Extract the [X, Y] coordinate from the center of the cell holding the provided text.  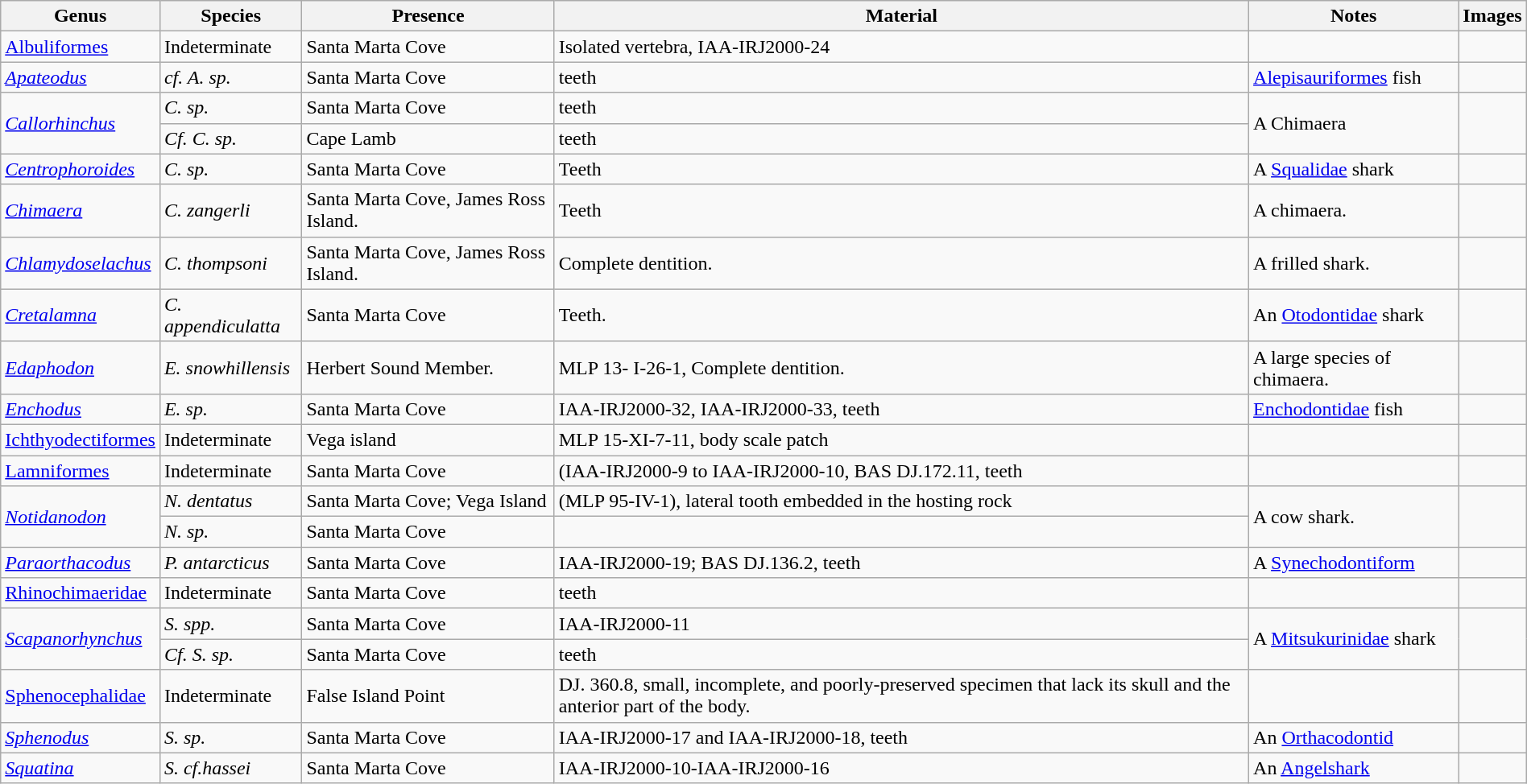
Enchodus [81, 409]
Centrophoroides [81, 169]
An Angelshark [1354, 768]
C. thompsoni [230, 262]
(IAA-IRJ2000-9 to IAA-IRJ2000-10, BAS DJ.172.11, teeth [901, 471]
A large species of chimaera. [1354, 367]
Cf. C. sp. [230, 138]
IAA-IRJ2000-19; BAS DJ.136.2, teeth [901, 563]
Notes [1354, 16]
Cretalamna [81, 316]
Images [1492, 16]
Squatina [81, 768]
S. spp. [230, 624]
(MLP 95-IV-1), lateral tooth embedded in the hosting rock [901, 501]
Apateodus [81, 77]
Teeth. [901, 316]
A Mitsukurinidae shark [1354, 639]
Notidanodon [81, 517]
Enchodontidae fish [1354, 409]
A Chimaera [1354, 123]
Presence [428, 16]
Isolated vertebra, IAA-IRJ2000-24 [901, 47]
A frilled shark. [1354, 262]
E. sp. [230, 409]
Sphenodus [81, 737]
Santa Marta Cove; Vega Island [428, 501]
A Squalidae shark [1354, 169]
P. antarcticus [230, 563]
Cape Lamb [428, 138]
Species [230, 16]
False Island Point [428, 695]
N. dentatus [230, 501]
Herbert Sound Member. [428, 367]
Chlamydoselachus [81, 262]
An Otodontidae shark [1354, 316]
Albuliformes [81, 47]
Chimaera [81, 211]
A Synechodontiform [1354, 563]
MLP 13- I-26-1, Complete dentition. [901, 367]
Lamniformes [81, 471]
Paraorthacodus [81, 563]
C. zangerli [230, 211]
S. sp. [230, 737]
IAA-IRJ2000-32, IAA-IRJ2000-33, teeth [901, 409]
Cf. S. sp. [230, 654]
Vega island [428, 439]
Callorhinchus [81, 123]
Edaphodon [81, 367]
Sphenocephalidae [81, 695]
Ichthyodectiformes [81, 439]
C. appendiculatta [230, 316]
Alepisauriformes fish [1354, 77]
N. sp. [230, 532]
A cow shark. [1354, 517]
DJ. 360.8, small, incomplete, and poorly-preserved specimen that lack its skull and the anterior part of the body. [901, 695]
E. snowhillensis [230, 367]
Rhinochimaeridae [81, 593]
Scapanorhynchus [81, 639]
Genus [81, 16]
Material [901, 16]
MLP 15-XI-7-11, body scale patch [901, 439]
cf. A. sp. [230, 77]
S. cf.hassei [230, 768]
An Orthacodontid [1354, 737]
IAA-IRJ2000-17 and IAA-IRJ2000-18, teeth [901, 737]
IAA-IRJ2000-10-IAA-IRJ2000-16 [901, 768]
Complete dentition. [901, 262]
A chimaera. [1354, 211]
IAA-IRJ2000-11 [901, 624]
